Extract the [x, y] coordinate from the center of the cell holding the provided text.  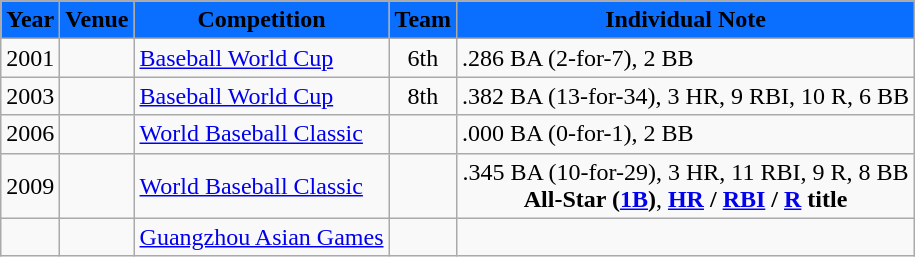
2003 [30, 96]
2001 [30, 58]
Venue [97, 20]
Year [30, 20]
.382 BA (13-for-34), 3 HR, 9 RBI, 10 R, 6 BB [686, 96]
6th [423, 58]
8th [423, 96]
Team [423, 20]
Competition [262, 20]
Individual Note [686, 20]
2006 [30, 134]
.000 BA (0-for-1), 2 BB [686, 134]
.345 BA (10-for-29), 3 HR, 11 RBI, 9 R, 8 BB All-Star (1B), HR / RBI / R title [686, 186]
Guangzhou Asian Games [262, 237]
2009 [30, 186]
.286 BA (2-for-7), 2 BB [686, 58]
